From the cell containing the given text, extract its center point as (X, Y) coordinate. 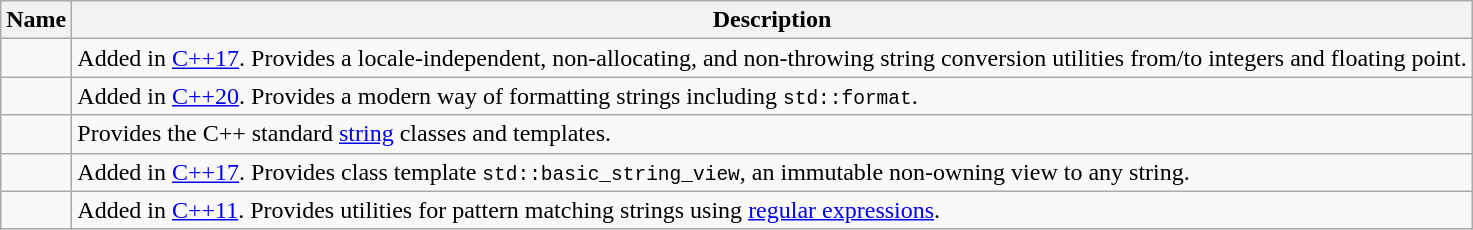
Name (36, 20)
Provides the C++ standard string classes and templates. (772, 134)
Added in C++17. Provides a locale-independent, non-allocating, and non-throwing string conversion utilities from/to integers and floating point. (772, 58)
Added in C++20. Provides a modern way of formatting strings including std::format. (772, 96)
Added in C++17. Provides class template std::basic_string_view, an immutable non-owning view to any string. (772, 172)
Added in C++11. Provides utilities for pattern matching strings using regular expressions. (772, 210)
Description (772, 20)
